Pinpoint the cell where the given text exists, returning its (X, Y) midpoint coordinate. 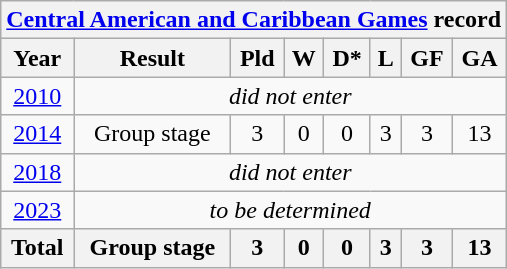
Result (152, 58)
Pld (258, 58)
2014 (38, 134)
L (386, 58)
Central American and Caribbean Games record (254, 20)
2018 (38, 172)
2010 (38, 96)
Year (38, 58)
GA (479, 58)
to be determined (290, 210)
GF (426, 58)
Total (38, 248)
W (304, 58)
D* (347, 58)
2023 (38, 210)
